Provide the (X, Y) coordinate of the cell's center where the given text is located.  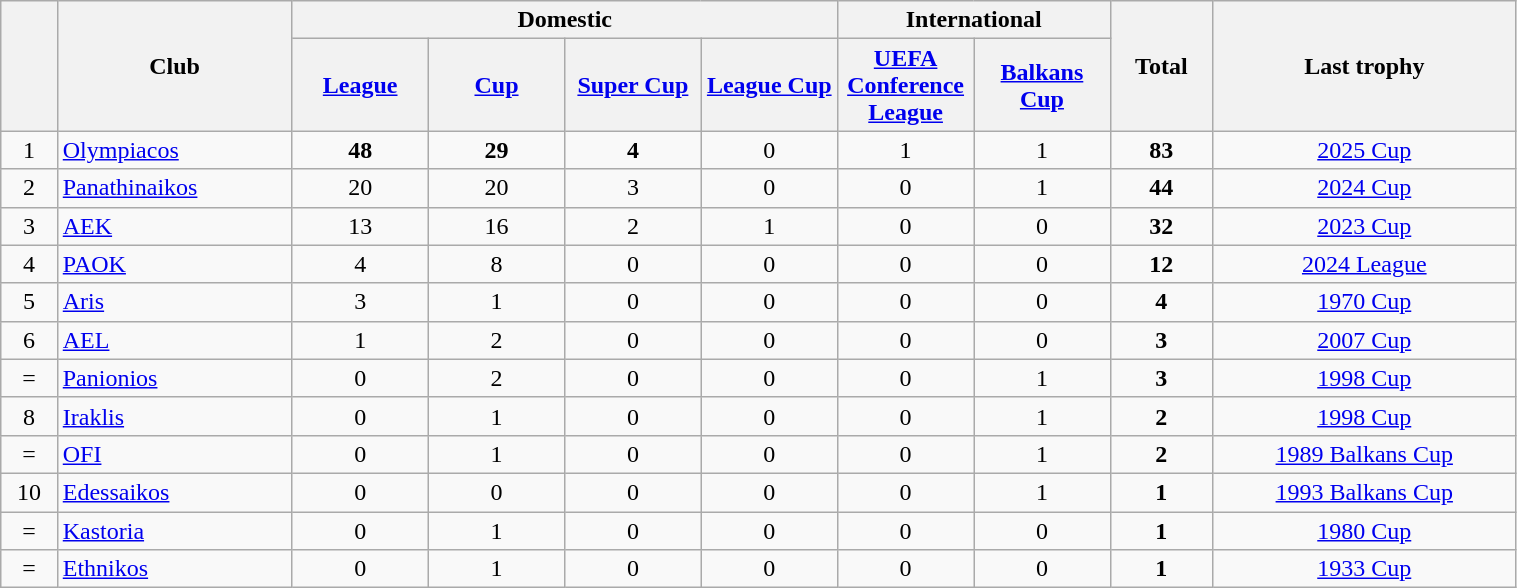
83 (1161, 150)
16 (496, 226)
Panionios (174, 378)
Ethnikos (174, 569)
UEFA Conference League (905, 85)
2024 Cup (1364, 188)
48 (360, 150)
13 (360, 226)
1993 Balkans Cup (1364, 492)
Cup (496, 85)
PAOK (174, 264)
Olympiacos (174, 150)
OFI (174, 454)
5 (29, 302)
Aris (174, 302)
2007 Cup (1364, 340)
Super Cup (633, 85)
2024 League (1364, 264)
12 (1161, 264)
League Cup (769, 85)
Domestic (564, 20)
Last trophy (1364, 66)
Panathinaikos (174, 188)
Edessaikos (174, 492)
Iraklis (174, 416)
Kastoria (174, 531)
1970 Cup (1364, 302)
44 (1161, 188)
1989 Balkans Cup (1364, 454)
2025 Cup (1364, 150)
AEK (174, 226)
Balkans Cup (1042, 85)
10 (29, 492)
2023 Cup (1364, 226)
Total (1161, 66)
AEL (174, 340)
Club (174, 66)
29 (496, 150)
1980 Cup (1364, 531)
International (974, 20)
32 (1161, 226)
6 (29, 340)
1933 Cup (1364, 569)
League (360, 85)
